Determine the [X, Y] coordinate at the center of the cell enclosing the given text.  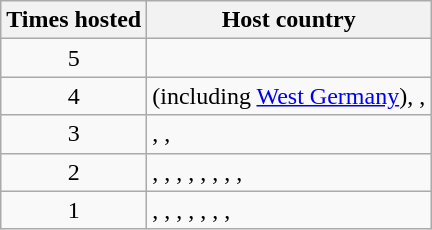
1 [74, 210]
4 [74, 96]
Host country [289, 20]
, , [289, 134]
, , , , , , , [289, 210]
2 [74, 172]
, , , , , , , , [289, 172]
5 [74, 58]
3 [74, 134]
Times hosted [74, 20]
(including West Germany), , [289, 96]
